Search for the cell housing the specified text and yield its (X, Y) center coordinate. 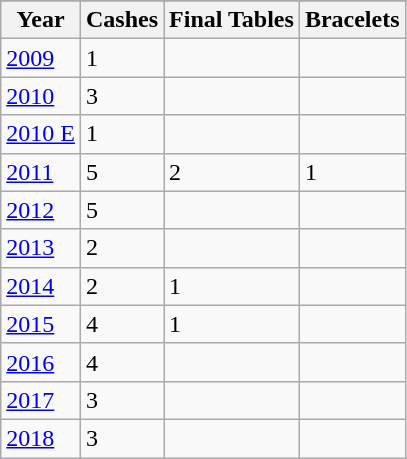
Final Tables (232, 20)
Bracelets (352, 20)
2015 (41, 324)
2014 (41, 286)
2010 E (41, 134)
2011 (41, 172)
2016 (41, 362)
2009 (41, 58)
2013 (41, 248)
2017 (41, 400)
2010 (41, 96)
2018 (41, 438)
Year (41, 20)
Cashes (122, 20)
2012 (41, 210)
